Search for the cell housing the specified text and yield its [X, Y] center coordinate. 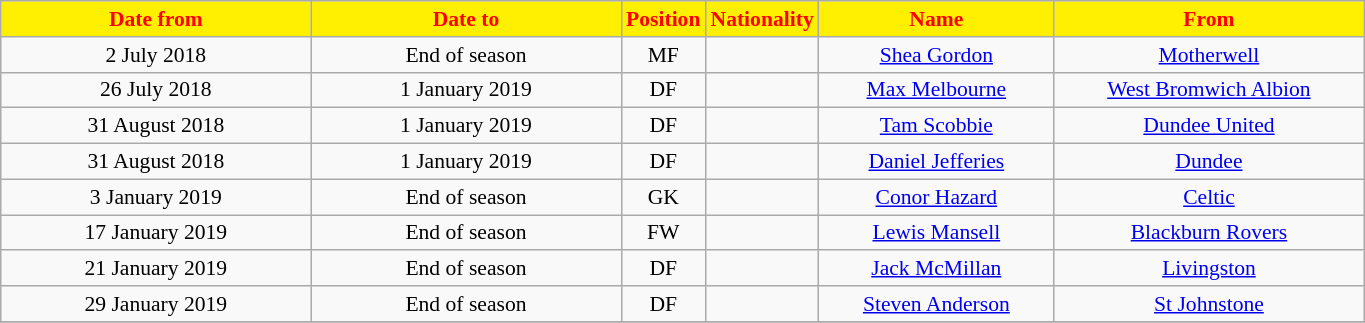
26 July 2018 [156, 90]
Date to [466, 19]
Conor Hazard [936, 197]
From [1209, 19]
Lewis Mansell [936, 233]
GK [663, 197]
Shea Gordon [936, 55]
Position [663, 19]
Max Melbourne [936, 90]
Dundee United [1209, 126]
Dundee [1209, 162]
Livingston [1209, 269]
Celtic [1209, 197]
Name [936, 19]
Blackburn Rovers [1209, 233]
MF [663, 55]
St Johnstone [1209, 304]
29 January 2019 [156, 304]
Motherwell [1209, 55]
FW [663, 233]
Daniel Jefferies [936, 162]
Steven Anderson [936, 304]
2 July 2018 [156, 55]
3 January 2019 [156, 197]
Date from [156, 19]
West Bromwich Albion [1209, 90]
Jack McMillan [936, 269]
17 January 2019 [156, 233]
Nationality [762, 19]
21 January 2019 [156, 269]
Tam Scobbie [936, 126]
